Return [X, Y] of the center of cell containing provided text 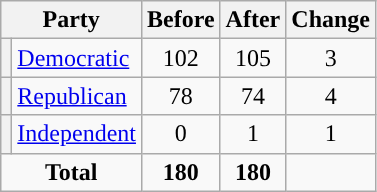
Independent [77, 134]
Party [72, 20]
Republican [77, 96]
After [253, 20]
74 [253, 96]
Before [180, 20]
78 [180, 96]
Democratic [77, 58]
0 [180, 134]
Total [72, 172]
3 [331, 58]
102 [180, 58]
105 [253, 58]
4 [331, 96]
Change [331, 20]
